Search for the cell housing the specified text and yield its (x, y) center coordinate. 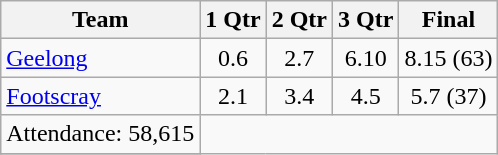
6.10 (366, 58)
3 Qtr (366, 20)
0.6 (233, 58)
5.7 (37) (448, 96)
Footscray (100, 96)
Geelong (100, 58)
Team (100, 20)
8.15 (63) (448, 58)
Attendance: 58,615 (100, 134)
2.7 (299, 58)
2 Qtr (299, 20)
2.1 (233, 96)
4.5 (366, 96)
3.4 (299, 96)
1 Qtr (233, 20)
Final (448, 20)
